Return the [X, Y] coordinate for the center point of the cell that contains the specified text.  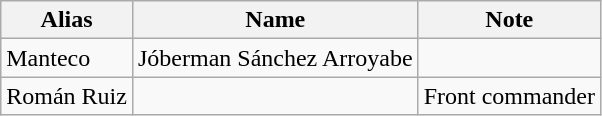
Alias [67, 20]
Jóberman Sánchez Arroyabe [275, 58]
Front commander [509, 96]
Note [509, 20]
Name [275, 20]
Manteco [67, 58]
Román Ruiz [67, 96]
